Capture the cell that displays the provided text and extract its (X, Y) central coordinate. 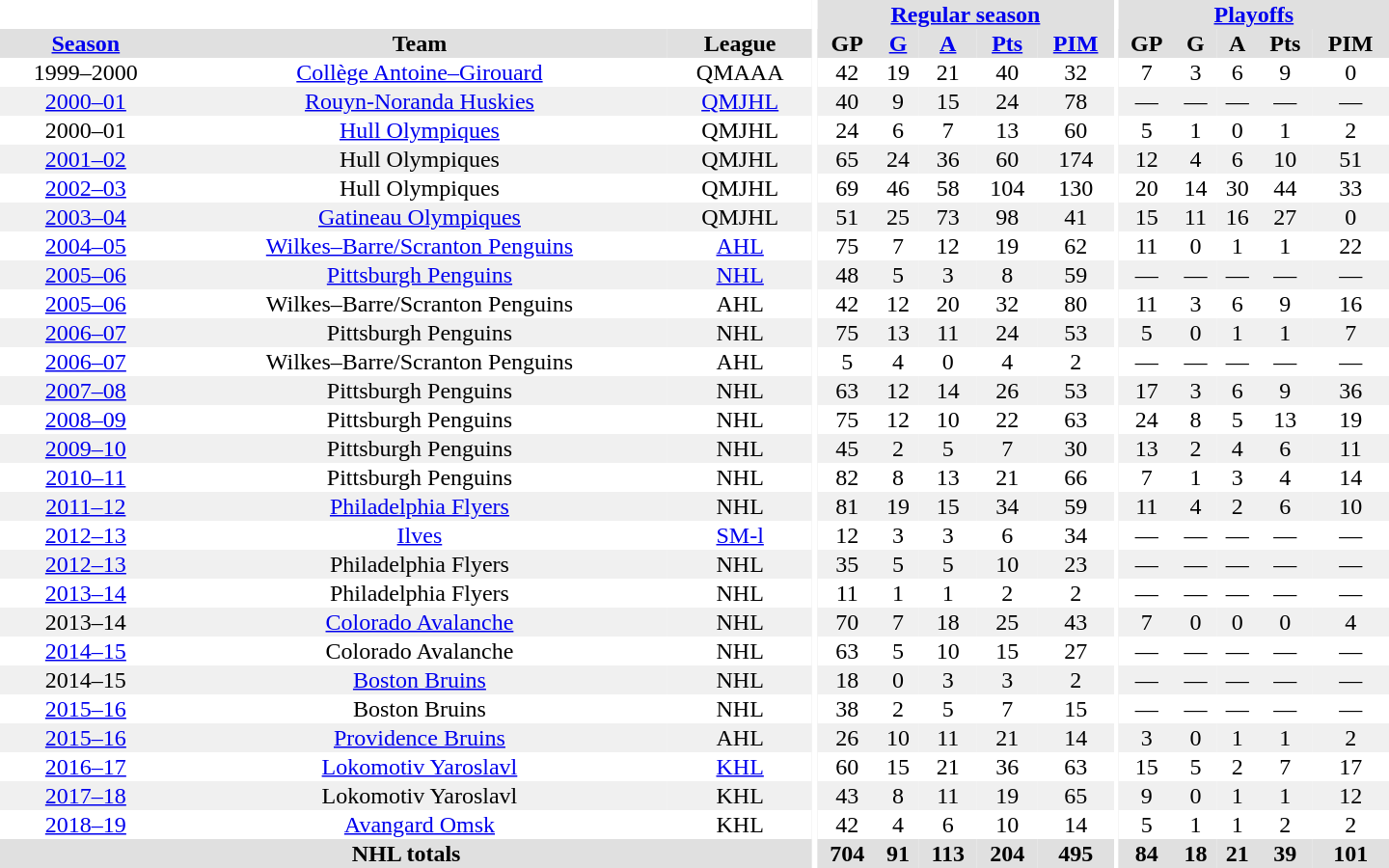
NHL totals (406, 854)
69 (847, 188)
League (740, 43)
2011–12 (86, 506)
33 (1350, 188)
23 (1076, 564)
81 (847, 506)
45 (847, 448)
Team (420, 43)
QMAAA (740, 72)
84 (1147, 854)
46 (897, 188)
39 (1285, 854)
38 (847, 709)
704 (847, 854)
113 (948, 854)
204 (1007, 854)
58 (948, 188)
Playoffs (1254, 14)
82 (847, 477)
Providence Bruins (420, 738)
101 (1350, 854)
Avangard Omsk (420, 825)
Season (86, 43)
78 (1076, 101)
130 (1076, 188)
2004–05 (86, 246)
Gatineau Olympiques (420, 217)
80 (1076, 304)
91 (897, 854)
35 (847, 564)
44 (1285, 188)
48 (847, 275)
2016–17 (86, 767)
495 (1076, 854)
174 (1076, 159)
Rouyn-Noranda Huskies (420, 101)
2003–04 (86, 217)
2008–09 (86, 420)
1999–2000 (86, 72)
SM-l (740, 535)
2018–19 (86, 825)
2010–11 (86, 477)
2001–02 (86, 159)
2009–10 (86, 448)
62 (1076, 246)
2002–03 (86, 188)
66 (1076, 477)
2007–08 (86, 391)
98 (1007, 217)
Ilves (420, 535)
73 (948, 217)
2017–18 (86, 796)
Collège Antoine–Girouard (420, 72)
70 (847, 622)
Regular season (966, 14)
104 (1007, 188)
41 (1076, 217)
